Extract the [x, y] coordinate from the center of the cell holding the provided text.  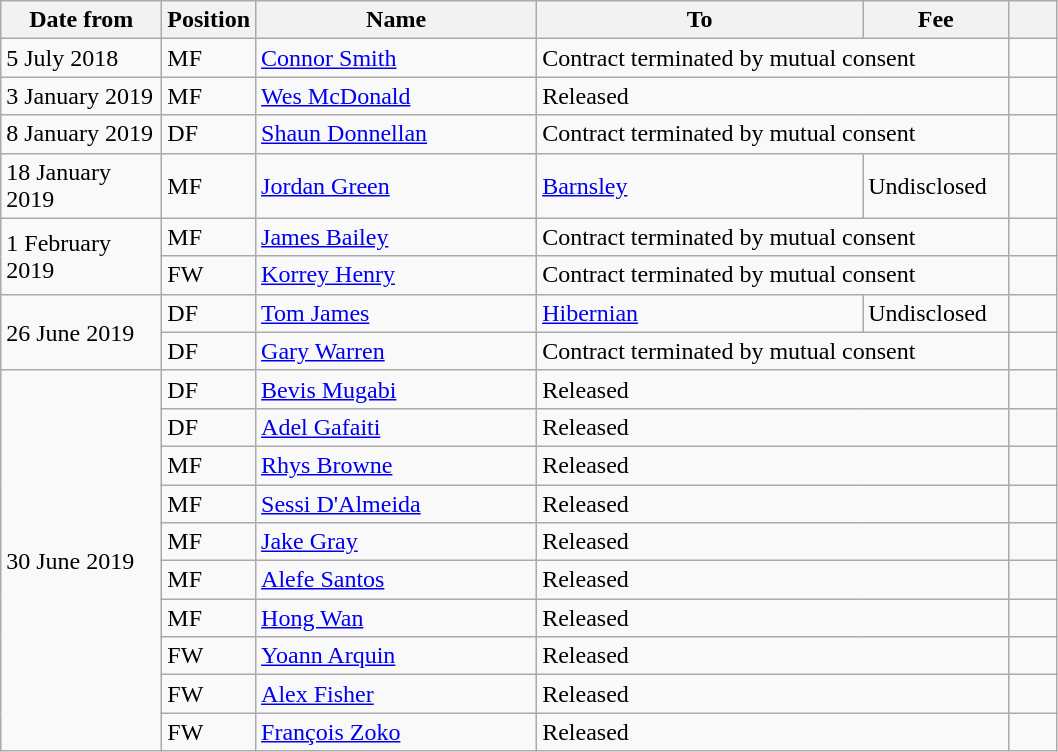
Name [396, 20]
Connor Smith [396, 58]
Hong Wan [396, 618]
Shaun Donnellan [396, 134]
Wes McDonald [396, 96]
Sessi D'Almeida [396, 503]
Adel Gafaiti [396, 427]
26 June 2019 [82, 332]
Korrey Henry [396, 275]
3 January 2019 [82, 96]
Tom James [396, 313]
Alex Fisher [396, 694]
Alefe Santos [396, 580]
5 July 2018 [82, 58]
Bevis Mugabi [396, 389]
Fee [936, 20]
François Zoko [396, 732]
Jake Gray [396, 542]
30 June 2019 [82, 560]
Jordan Green [396, 186]
Yoann Arquin [396, 656]
18 January 2019 [82, 186]
Gary Warren [396, 351]
To [700, 20]
Date from [82, 20]
Hibernian [700, 313]
1 February 2019 [82, 256]
8 January 2019 [82, 134]
Position [209, 20]
Barnsley [700, 186]
James Bailey [396, 237]
Rhys Browne [396, 465]
